From the cell containing the given text, extract its center point as (x, y) coordinate. 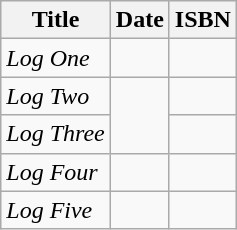
Title (56, 20)
Log Two (56, 96)
Log Four (56, 172)
Log Three (56, 134)
Log One (56, 58)
Log Five (56, 210)
ISBN (202, 20)
Date (140, 20)
